Output the (X, Y) coordinate of the center of the cell containing the given text.  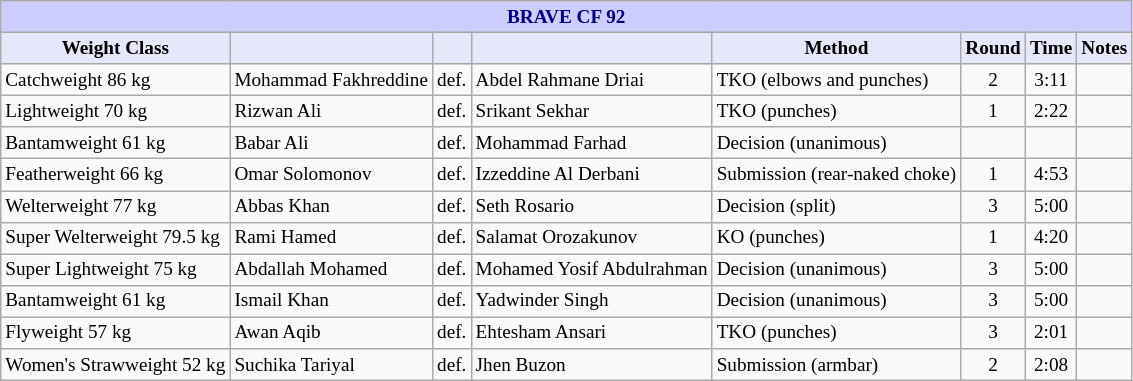
Babar Ali (332, 143)
Mohammad Farhad (592, 143)
Submission (armbar) (836, 365)
Flyweight 57 kg (116, 333)
Ismail Khan (332, 301)
Featherweight 66 kg (116, 175)
Welterweight 77 kg (116, 206)
4:20 (1050, 238)
Abdallah Mohamed (332, 270)
KO (punches) (836, 238)
Abdel Rahmane Driai (592, 80)
Catchweight 86 kg (116, 80)
Mohamed Yosif Abdulrahman (592, 270)
Yadwinder Singh (592, 301)
Rizwan Ali (332, 111)
4:53 (1050, 175)
Srikant Sekhar (592, 111)
Salamat Orozakunov (592, 238)
Weight Class (116, 48)
Suchika Tariyal (332, 365)
Decision (split) (836, 206)
Mohammad Fakhreddine (332, 80)
2:01 (1050, 333)
Abbas Khan (332, 206)
Women's Strawweight 52 kg (116, 365)
Seth Rosario (592, 206)
Jhen Buzon (592, 365)
BRAVE CF 92 (566, 17)
Notes (1104, 48)
Lightweight 70 kg (116, 111)
2:22 (1050, 111)
Submission (rear-naked choke) (836, 175)
Omar Solomonov (332, 175)
Super Lightweight 75 kg (116, 270)
Awan Aqib (332, 333)
Super Welterweight 79.5 kg (116, 238)
Ehtesham Ansari (592, 333)
Method (836, 48)
Izzeddine Al Derbani (592, 175)
3:11 (1050, 80)
Time (1050, 48)
Round (994, 48)
2:08 (1050, 365)
Rami Hamed (332, 238)
TKO (elbows and punches) (836, 80)
